Return the [x, y] coordinate for the center point of the cell that contains the specified text.  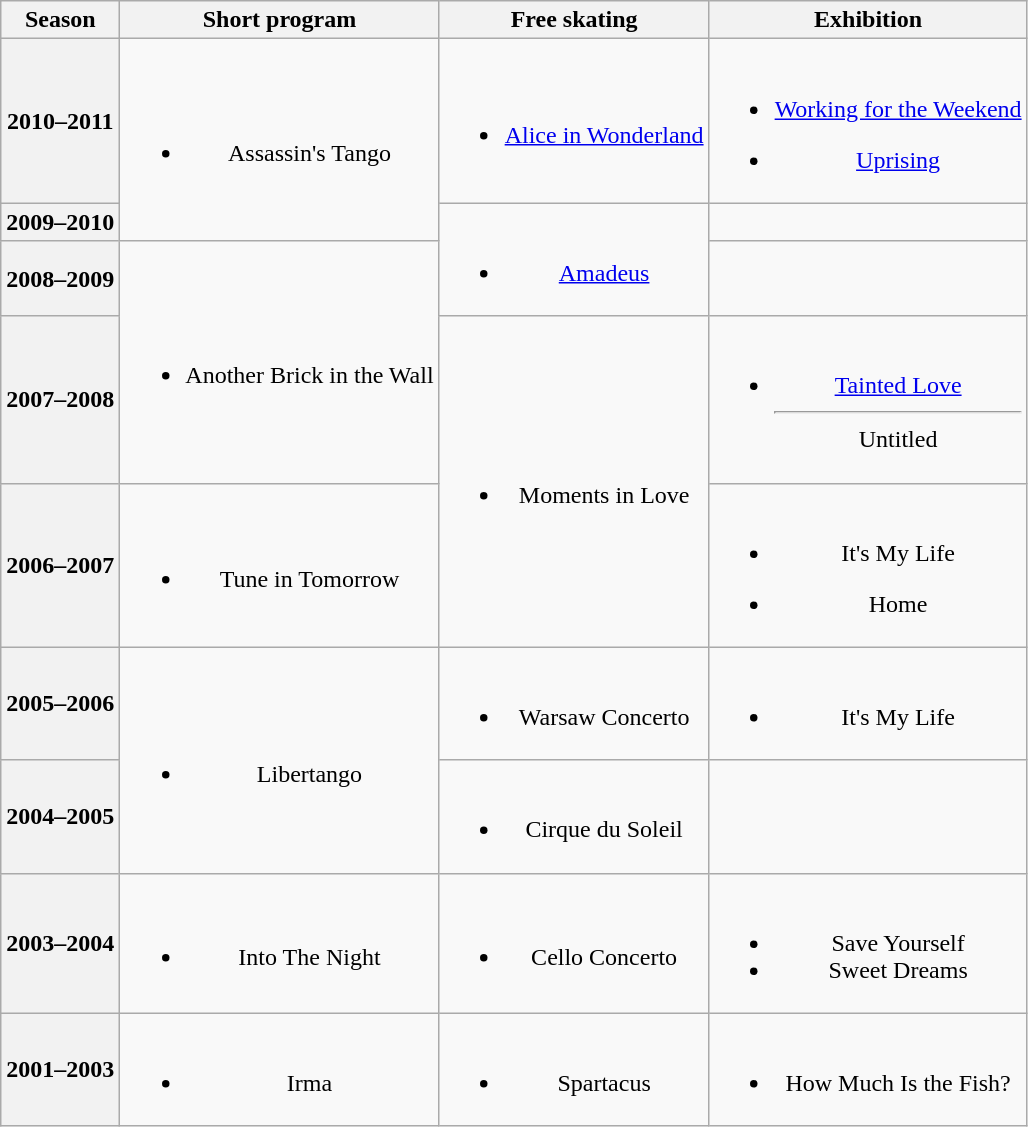
2004–2005 [60, 816]
2003–2004 [60, 943]
Exhibition [868, 20]
Short program [280, 20]
Free skating [574, 20]
2006–2007 [60, 565]
Libertango [280, 760]
2005–2006 [60, 704]
Spartacus [574, 1070]
2009–2010 [60, 222]
Another Brick in the Wall [280, 362]
Working for the Weekend Uprising [868, 121]
2001–2003 [60, 1070]
2010–2011 [60, 121]
Alice in Wonderland [574, 121]
How Much Is the Fish? [868, 1070]
Irma [280, 1070]
Moments in Love [574, 482]
It's My Life Home [868, 565]
Tainted Love Untitled [868, 400]
Save YourselfSweet Dreams [868, 943]
Into The Night [280, 943]
2007–2008 [60, 400]
2008–2009 [60, 278]
Amadeus [574, 260]
Season [60, 20]
Warsaw Concerto [574, 704]
Cirque du Soleil [574, 816]
Tune in Tomorrow [280, 565]
Cello Concerto [574, 943]
Assassin's Tango [280, 140]
It's My Life [868, 704]
